Output the [X, Y] coordinate of the center of the cell containing the given text.  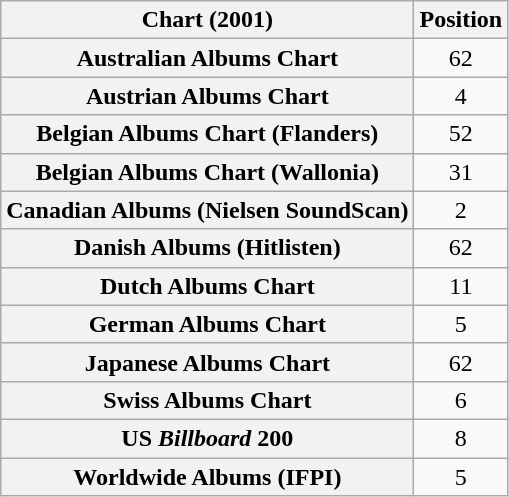
11 [461, 286]
Worldwide Albums (IFPI) [208, 477]
52 [461, 134]
German Albums Chart [208, 324]
6 [461, 400]
Japanese Albums Chart [208, 362]
Austrian Albums Chart [208, 96]
2 [461, 210]
Chart (2001) [208, 20]
US Billboard 200 [208, 438]
4 [461, 96]
31 [461, 172]
8 [461, 438]
Danish Albums (Hitlisten) [208, 248]
Dutch Albums Chart [208, 286]
Belgian Albums Chart (Wallonia) [208, 172]
Canadian Albums (Nielsen SoundScan) [208, 210]
Belgian Albums Chart (Flanders) [208, 134]
Position [461, 20]
Swiss Albums Chart [208, 400]
Australian Albums Chart [208, 58]
